Locate the cell with the specified text and output its [x, y] center coordinate. 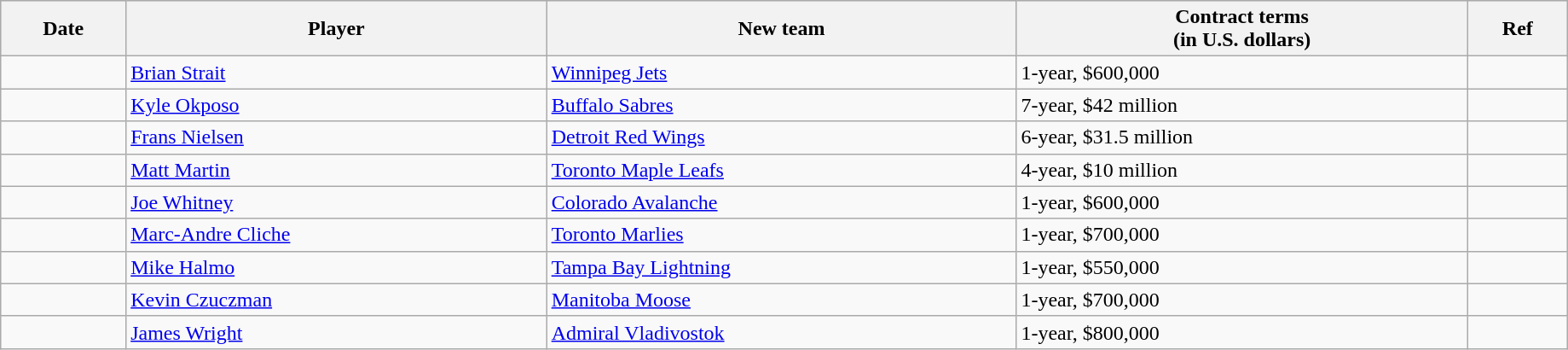
1-year, $550,000 [1241, 267]
Brian Strait [337, 73]
1-year, $800,000 [1241, 332]
Player [337, 29]
Manitoba Moose [781, 300]
Marc-Andre Cliche [337, 235]
Kevin Czuczman [337, 300]
Matt Martin [337, 170]
Kyle Okposo [337, 105]
Tampa Bay Lightning [781, 267]
Date [63, 29]
7-year, $42 million [1241, 105]
Joe Whitney [337, 202]
Winnipeg Jets [781, 73]
Colorado Avalanche [781, 202]
Toronto Marlies [781, 235]
4-year, $10 million [1241, 170]
Contract terms(in U.S. dollars) [1241, 29]
Toronto Maple Leafs [781, 170]
Buffalo Sabres [781, 105]
Ref [1518, 29]
Detroit Red Wings [781, 137]
James Wright [337, 332]
Admiral Vladivostok [781, 332]
Frans Nielsen [337, 137]
New team [781, 29]
Mike Halmo [337, 267]
6-year, $31.5 million [1241, 137]
